Detect which cell encompasses the target text, then output its [X, Y] center coordinate. 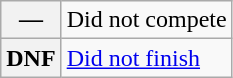
— [31, 20]
Did not compete [146, 20]
Did not finish [146, 58]
DNF [31, 58]
